Capture the cell that displays the provided text and extract its (x, y) central coordinate. 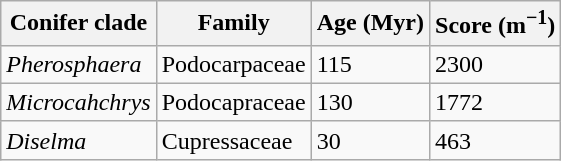
Family (234, 24)
463 (496, 140)
Microcahchrys (78, 102)
Conifer clade (78, 24)
30 (370, 140)
115 (370, 64)
Pherosphaera (78, 64)
1772 (496, 102)
Cupressaceae (234, 140)
2300 (496, 64)
Diselma (78, 140)
Score (m−1) (496, 24)
Podocapraceae (234, 102)
Age (Myr) (370, 24)
Podocarpaceae (234, 64)
130 (370, 102)
